Extract the (x, y) coordinate from the center of the cell holding the provided text.  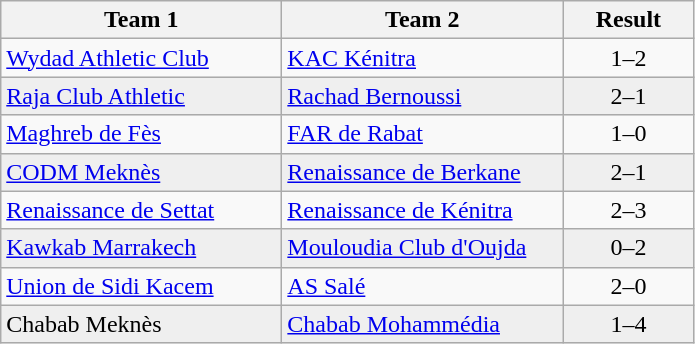
Team 1 (142, 20)
2–3 (628, 210)
0–2 (628, 248)
Team 2 (422, 20)
Mouloudia Club d'Oujda (422, 248)
Result (628, 20)
FAR de Rabat (422, 134)
Rachad Bernoussi (422, 96)
Chabab Meknès (142, 324)
Wydad Athletic Club (142, 58)
KAC Kénitra (422, 58)
1–2 (628, 58)
Union de Sidi Kacem (142, 286)
1–0 (628, 134)
1–4 (628, 324)
Raja Club Athletic (142, 96)
Renaissance de Kénitra (422, 210)
CODM Meknès (142, 172)
AS Salé (422, 286)
Renaissance de Settat (142, 210)
2–0 (628, 286)
Renaissance de Berkane (422, 172)
Kawkab Marrakech (142, 248)
Chabab Mohammédia (422, 324)
Maghreb de Fès (142, 134)
